Return [X, Y] of the center of cell containing provided text 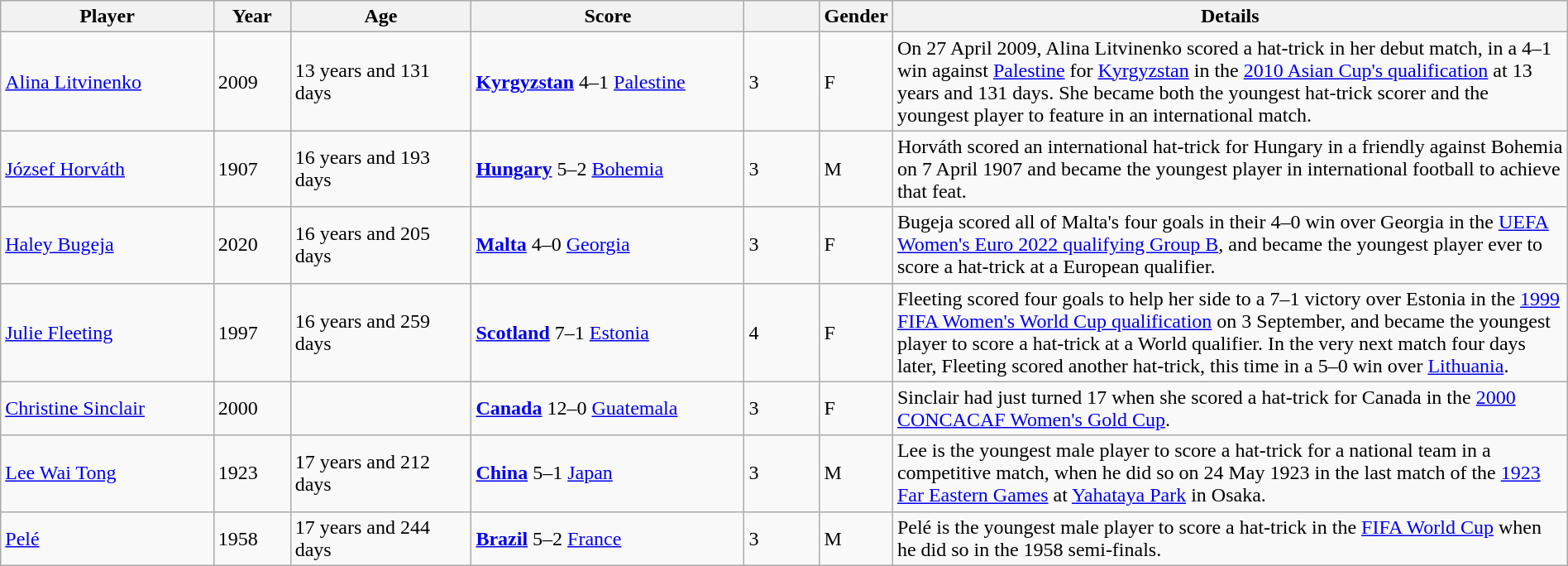
József Horváth [108, 169]
Year [251, 17]
2009 [251, 81]
17 years and 212 days [380, 473]
Christine Sinclair [108, 409]
16 years and 205 days [380, 245]
China 5–1 Japan [608, 473]
Canada 12–0 Guatemala [608, 409]
2000 [251, 409]
Details [1230, 17]
Player [108, 17]
Gender [856, 17]
Haley Bugeja [108, 245]
1997 [251, 333]
Score [608, 17]
Kyrgyzstan 4–1 Palestine [608, 81]
Brazil 5–2 France [608, 538]
Pelé [108, 538]
4 [782, 333]
Hungary 5–2 Bohemia [608, 169]
Sinclair had just turned 17 when she scored a hat-trick for Canada in the 2000 CONCACAF Women's Gold Cup. [1230, 409]
Alina Litvinenko [108, 81]
1958 [251, 538]
Age [380, 17]
16 years and 259 days [380, 333]
1923 [251, 473]
17 years and 244 days [380, 538]
Julie Fleeting [108, 333]
2020 [251, 245]
Lee Wai Tong [108, 473]
Pelé is the youngest male player to score a hat-trick in the FIFA World Cup when he did so in the 1958 semi-finals. [1230, 538]
Scotland 7–1 Estonia [608, 333]
1907 [251, 169]
Malta 4–0 Georgia [608, 245]
16 years and 193 days [380, 169]
13 years and 131 days [380, 81]
